Extract the [x, y] coordinate from the center of the cell holding the provided text.  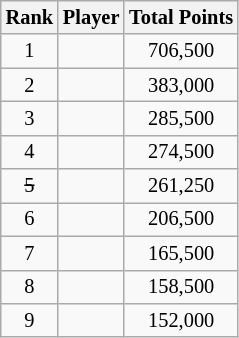
6 [30, 219]
152,000 [181, 320]
1 [30, 51]
Player [91, 17]
3 [30, 118]
Total Points [181, 17]
383,000 [181, 85]
285,500 [181, 118]
7 [30, 253]
2 [30, 85]
261,250 [181, 186]
274,500 [181, 152]
9 [30, 320]
Rank [30, 17]
206,500 [181, 219]
706,500 [181, 51]
165,500 [181, 253]
158,500 [181, 287]
5 [30, 186]
8 [30, 287]
4 [30, 152]
